Output the (x, y) coordinate of the center of the cell containing the given text.  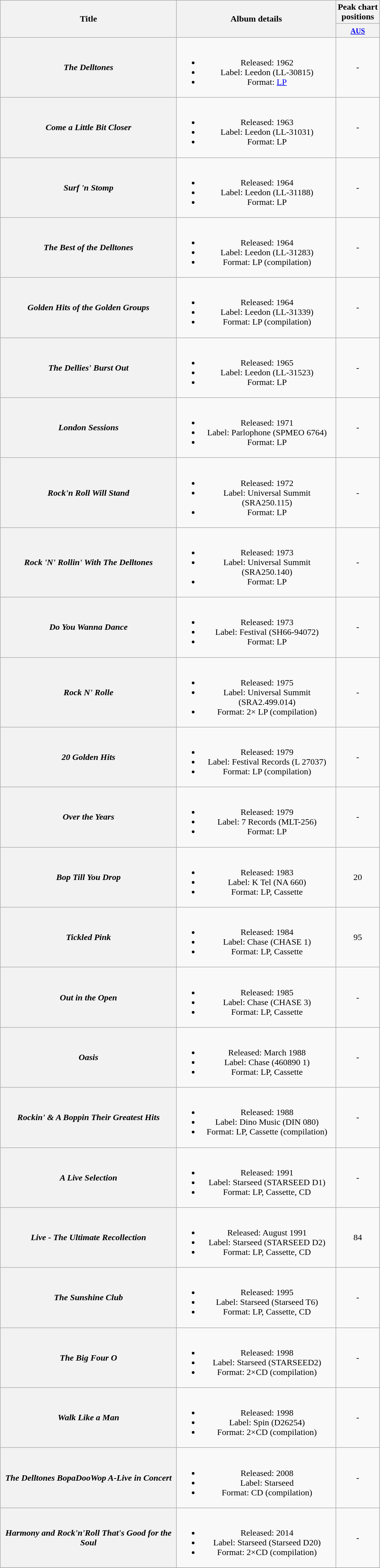
Released: 1964Label: Leedon (LL-31283)Format: LP (compilation) (256, 247)
The Dellies' Burst Out (88, 367)
Released: 2008Label: StarseedFormat: CD (compilation) (256, 1477)
London Sessions (88, 428)
Peak chartpositions (358, 12)
Released: 2014Label: Starseed (Starseed D20)Format: 2×CD (compilation) (256, 1538)
Come a Little Bit Closer (88, 127)
Harmony and Rock'n'Roll That's Good for the Soul (88, 1538)
The Best of the Delltones (88, 247)
Released: 1973Label: Universal Summit (SRA250.140)Format: LP (256, 562)
Released: 1979Label: Festival Records (L 27037)Format: LP (compilation) (256, 757)
Released: 1984Label: Chase (CHASE 1)Format: LP, Cassette (256, 937)
A Live Selection (88, 1178)
AUS (358, 31)
Walk Like a Man (88, 1418)
Album details (256, 19)
Live - The Ultimate Recollection (88, 1237)
Rock'n Roll Will Stand (88, 492)
Released: 1964Label: Leedon (LL-31339)Format: LP (compilation) (256, 308)
20 Golden Hits (88, 757)
Rock 'N' Rollin' With The Delltones (88, 562)
Released: 1983Label: K Tel (NA 660)Format: LP, Cassette (256, 877)
20 (358, 877)
Oasis (88, 1058)
Released: 1963Label: Leedon (LL-31031)Format: LP (256, 127)
Title (88, 19)
Released: 1979Label: 7 Records (MLT-256)Format: LP (256, 817)
Released: 1988Label: Dino Music (DIN 080)Format: LP, Cassette (compilation) (256, 1117)
Released: March 1988Label: Chase (460890 1)Format: LP, Cassette (256, 1058)
Released: August 1991Label: Starseed (STARSEED D2)Format: LP, Cassette, CD (256, 1237)
Released: 1998Label: Starseed (STARSEED2)Format: 2×CD (compilation) (256, 1357)
Surf 'n Stomp (88, 188)
The Sunshine Club (88, 1298)
Released: 1985Label: Chase (CHASE 3)Format: LP, Cassette (256, 997)
Released: 1991Label: Starseed (STARSEED D1)Format: LP, Cassette, CD (256, 1178)
The Delltones (88, 68)
Out in the Open (88, 997)
Released: 1964Label: Leedon (LL-31188)Format: LP (256, 188)
Golden Hits of the Golden Groups (88, 308)
Do You Wanna Dance (88, 627)
Released: 1995Label: Starseed (Starseed T6)Format: LP, Cassette, CD (256, 1298)
Released: 1971Label: Parlophone (SPMEO 6764)Format: LP (256, 428)
Rockin' & A Boppin Their Greatest Hits (88, 1117)
Released: 1975Label: Universal Summit (SRA2.499.014)Format: 2× LP (compilation) (256, 692)
Rock N' Rolle (88, 692)
Over the Years (88, 817)
Released: 1972Label: Universal Summit (SRA250.115)Format: LP (256, 492)
84 (358, 1237)
Released: 1965Label: Leedon (LL-31523)Format: LP (256, 367)
The Delltones BopaDooWop A-Live in Concert (88, 1477)
95 (358, 937)
Released: 1973Label: Festival (SH66-94072)Format: LP (256, 627)
Released: 1998Label: Spin (D26254)Format: 2×CD (compilation) (256, 1418)
Tickled Pink (88, 937)
The Big Four O (88, 1357)
Bop Till You Drop (88, 877)
Released: 1962Label: Leedon (LL-30815)Format: LP (256, 68)
